Find where the given text appears and provide that cell's center as (x, y) coordinate. 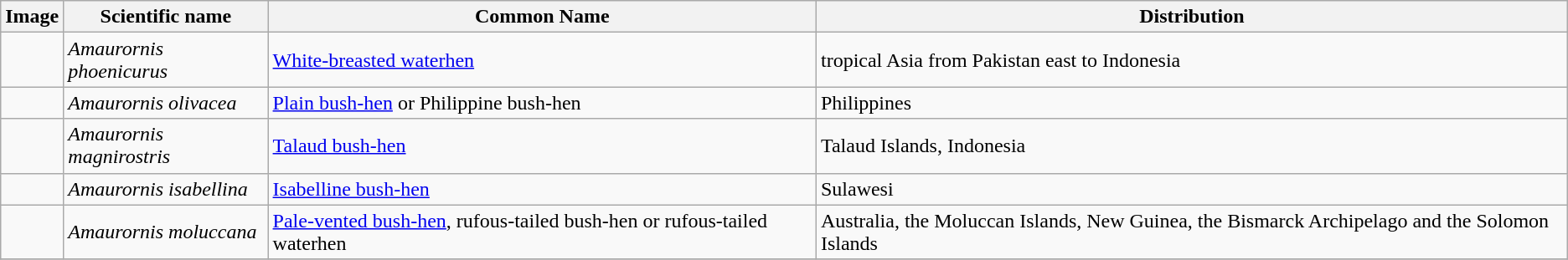
Australia, the Moluccan Islands, New Guinea, the Bismarck Archipelago and the Solomon Islands (1191, 232)
Amaurornis olivacea (166, 103)
Talaud Islands, Indonesia (1191, 145)
Talaud bush-hen (542, 145)
tropical Asia from Pakistan east to Indonesia (1191, 60)
Amaurornis moluccana (166, 232)
Scientific name (166, 17)
Pale-vented bush-hen, rufous-tailed bush-hen or rufous-tailed waterhen (542, 232)
White-breasted waterhen (542, 60)
Amaurornis phoenicurus (166, 60)
Philippines (1191, 103)
Isabelline bush-hen (542, 189)
Distribution (1191, 17)
Amaurornis magnirostris (166, 145)
Sulawesi (1191, 189)
Image (32, 17)
Plain bush-hen or Philippine bush-hen (542, 103)
Amaurornis isabellina (166, 189)
Common Name (542, 17)
